Scan for the cell matching the given text and deliver its (X, Y) coordinate at center. 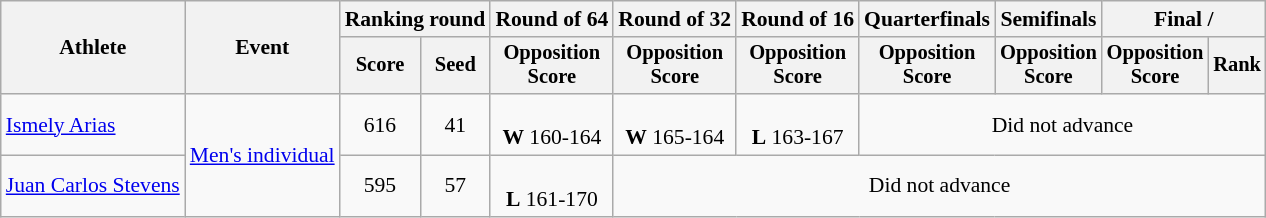
L 163-167 (798, 124)
Round of 32 (674, 19)
L 161-170 (552, 186)
W 160-164 (552, 124)
Quarterfinals (927, 19)
Semifinals (1048, 19)
595 (380, 186)
W 165-164 (674, 124)
41 (455, 124)
Round of 64 (552, 19)
Event (262, 48)
Men's individual (262, 155)
Ismely Arias (93, 124)
Athlete (93, 48)
Seed (455, 66)
Rank (1237, 66)
Score (380, 66)
Juan Carlos Stevens (93, 186)
Round of 16 (798, 19)
616 (380, 124)
Final / (1184, 19)
Ranking round (416, 19)
57 (455, 186)
